Capture the cell that displays the provided text and extract its (X, Y) central coordinate. 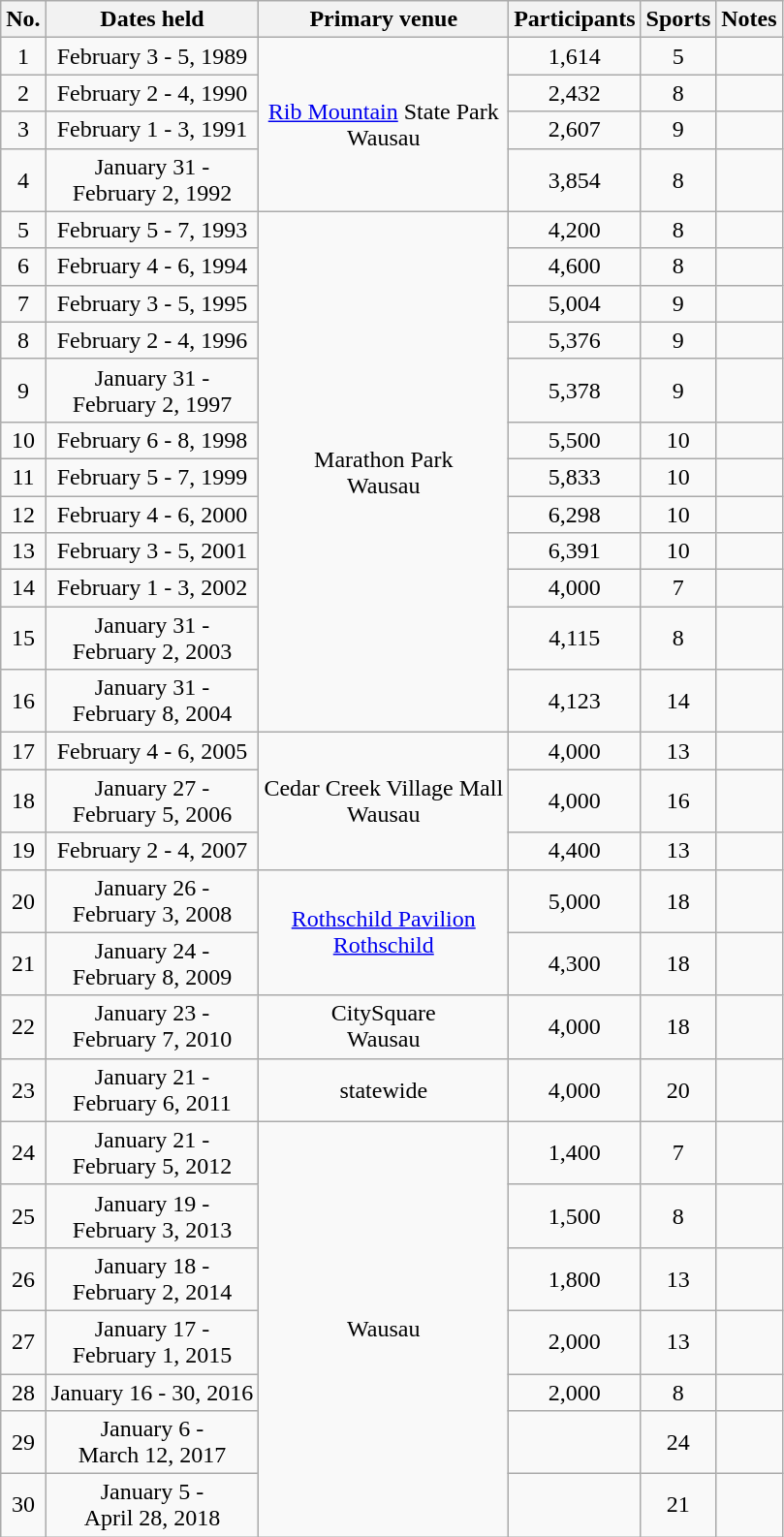
5,000 (575, 901)
Participants (575, 19)
No. (23, 19)
6,391 (575, 551)
Rib Mountain State ParkWausau (384, 124)
27 (23, 1341)
1 (23, 56)
January 21 -February 6, 2011 (152, 1089)
1,500 (575, 1215)
February 2 - 4, 1990 (152, 93)
2 (23, 93)
22 (23, 1027)
Sports (678, 19)
2,432 (575, 93)
January 31 -February 2, 1992 (152, 180)
January 18 -February 2, 2014 (152, 1279)
30 (23, 1506)
February 5 - 7, 1993 (152, 230)
1,800 (575, 1279)
February 1 - 3, 1991 (152, 130)
5,833 (575, 477)
February 3 - 5, 1989 (152, 56)
January 31 -February 2, 2003 (152, 638)
January 21 -February 5, 2012 (152, 1153)
1,400 (575, 1153)
4,300 (575, 963)
3,854 (575, 180)
25 (23, 1215)
February 4 - 6, 2005 (152, 751)
CitySquareWausau (384, 1027)
Rothschild PavilionRothschild (384, 932)
5,004 (575, 303)
February 4 - 6, 2000 (152, 515)
January 27 -February 5, 2006 (152, 800)
26 (23, 1279)
January 6 -March 12, 2017 (152, 1442)
4 (23, 180)
January 31 -February 2, 1997 (152, 390)
January 17 -February 1, 2015 (152, 1341)
19 (23, 851)
6 (23, 267)
Wausau (384, 1329)
4,123 (575, 702)
11 (23, 477)
Notes (749, 19)
3 (23, 130)
1,614 (575, 56)
4,200 (575, 230)
17 (23, 751)
6,298 (575, 515)
February 4 - 6, 1994 (152, 267)
January 5 -April 28, 2018 (152, 1506)
February 3 - 5, 2001 (152, 551)
February 3 - 5, 1995 (152, 303)
5,500 (575, 440)
5,376 (575, 340)
Cedar Creek Village MallWausau (384, 800)
4,400 (575, 851)
February 1 - 3, 2002 (152, 588)
January 16 - 30, 2016 (152, 1393)
Marathon ParkWausau (384, 472)
23 (23, 1089)
4,600 (575, 267)
January 24 -February 8, 2009 (152, 963)
January 19 -February 3, 2013 (152, 1215)
January 23 -February 7, 2010 (152, 1027)
Dates held (152, 19)
29 (23, 1442)
January 31 -February 8, 2004 (152, 702)
15 (23, 638)
12 (23, 515)
February 5 - 7, 1999 (152, 477)
February 2 - 4, 2007 (152, 851)
February 2 - 4, 1996 (152, 340)
2,607 (575, 130)
Primary venue (384, 19)
28 (23, 1393)
4,115 (575, 638)
statewide (384, 1089)
February 6 - 8, 1998 (152, 440)
January 26 -February 3, 2008 (152, 901)
5,378 (575, 390)
